Find where the given text appears and provide that cell's center as (x, y) coordinate. 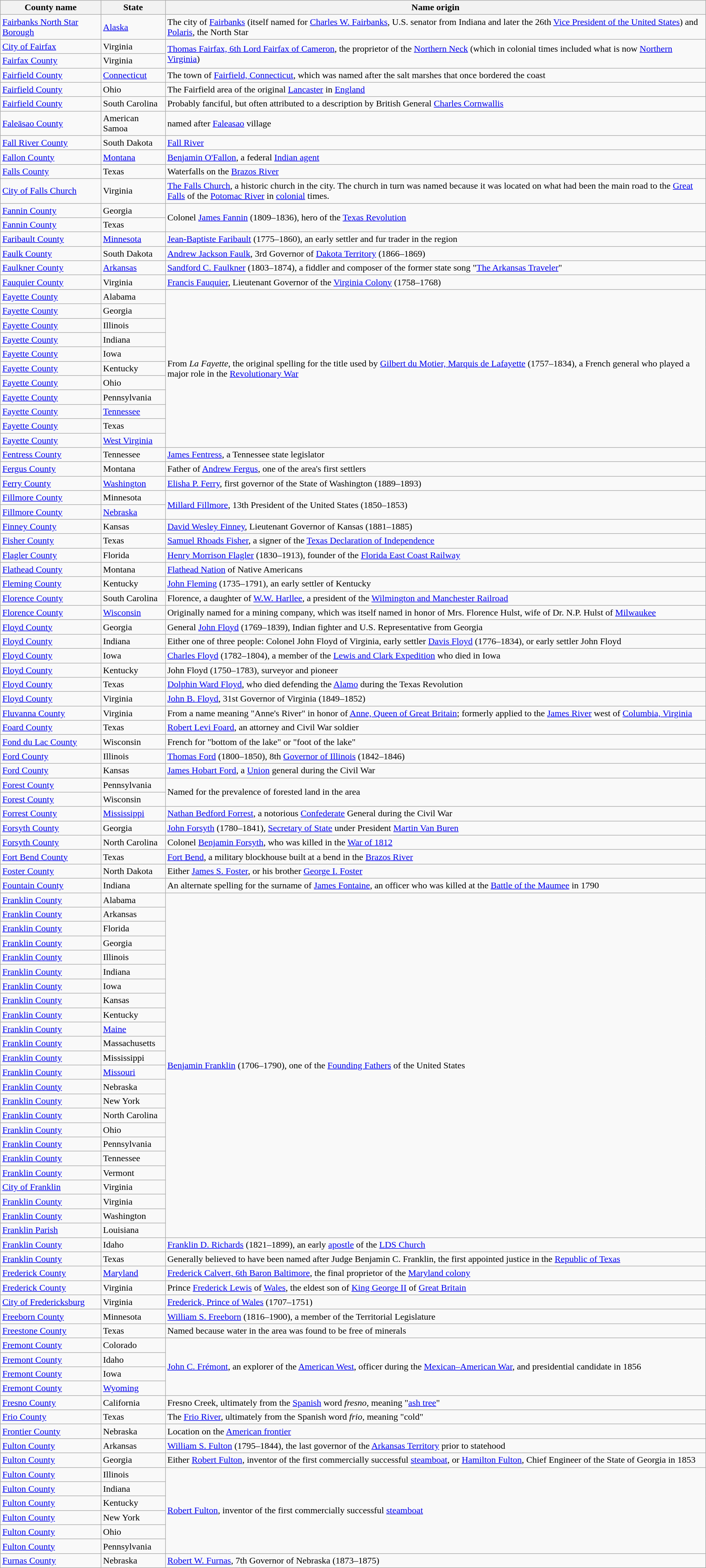
Maryland (133, 1273)
Fairfax County (51, 61)
Probably fanciful, but often attributed to a description by British General Charles Cornwallis (435, 104)
Dolphin Ward Floyd, who died defending the Alamo during the Texas Revolution (435, 685)
Frederick, Prince of Wales (1707–1751) (435, 1302)
Maine (133, 1029)
Connecticut (133, 75)
Either Robert Fulton, inventor of the first commercially successful steamboat, or Hamilton Fulton, Chief Engineer of the State of Georgia in 1853 (435, 1460)
Massachusetts (133, 1043)
Falls County (51, 171)
Named for the prevalence of forested land in the area (435, 792)
Robert W. Furnas, 7th Governor of Nebraska (1873–1875) (435, 1560)
Flagler County (51, 555)
Thomas Fairfax, 6th Lord Fairfax of Cameron, the proprietor of the Northern Neck (which in colonial times included what is now Northern Virginia) (435, 54)
Ferry County (51, 483)
Jean-Baptiste Faribault (1775–1860), an early settler and fur trader in the region (435, 239)
Frontier County (51, 1431)
City of Fairfax (51, 46)
Faulk County (51, 254)
Forrest County (51, 814)
The Frio River, ultimately from the Spanish word frio, meaning "cold" (435, 1417)
California (133, 1403)
John Fleming (1735–1791), an early settler of Kentucky (435, 584)
Fresno Creek, ultimately from the Spanish word fresno, meaning "ash tree" (435, 1403)
named after Faleasao village (435, 123)
Nathan Bedford Forrest, a notorious Confederate General during the Civil War (435, 814)
Fergus County (51, 469)
Fall River (435, 143)
General John Floyd (1769–1839), Indian fighter and U.S. Representative from Georgia (435, 627)
The town of Fairfield, Connecticut, which was named after the salt marshes that once bordered the coast (435, 75)
James Fentress, a Tennessee state legislator (435, 455)
Faribault County (51, 239)
Fresno County (51, 1403)
Faleāsao County (51, 123)
Either one of three people: Colonel John Floyd of Virginia, early settler Davis Floyd (1776–1834), or early settler John Floyd (435, 641)
American Samoa (133, 123)
Henry Morrison Flagler (1830–1913), founder of the Florida East Coast Railway (435, 555)
Fisher County (51, 541)
Colonel Benjamin Forsyth, who was killed in the War of 1812 (435, 842)
Fentress County (51, 455)
Frio County (51, 1417)
Fleming County (51, 584)
Benjamin O'Fallon, a federal Indian agent (435, 157)
John Forsyth (1780–1841), Secretary of State under President Martin Van Buren (435, 828)
David Wesley Finney, Lieutenant Governor of Kansas (1881–1885) (435, 526)
John B. Floyd, 31st Governor of Virginia (1849–1852) (435, 699)
Prince Frederick Lewis of Wales, the eldest son of King George II of Great Britain (435, 1288)
Fallon County (51, 157)
William S. Freeborn (1816–1900), a member of the Territorial Legislature (435, 1316)
Name origin (435, 8)
Fall River County (51, 143)
Vermont (133, 1173)
Francis Fauquier, Lieutenant Governor of the Virginia Colony (1758–1768) (435, 282)
Missouri (133, 1072)
Either James S. Foster, or his brother George I. Foster (435, 871)
James Hobart Ford, a Union general during the Civil War (435, 771)
Colorado (133, 1345)
North Dakota (133, 871)
Fairbanks North Star Borough (51, 27)
Frederick Calvert, 6th Baron Baltimore, the final proprietor of the Maryland colony (435, 1273)
Flathead County (51, 569)
Foard County (51, 728)
Charles Floyd (1782–1804), a member of the Lewis and Clark Expedition who died in Iowa (435, 656)
Flathead Nation of Native Americans (435, 569)
Robert Fulton, inventor of the first commercially successful steamboat (435, 1510)
Franklin Parish (51, 1230)
Fond du Lac County (51, 742)
Robert Levi Foard, an attorney and Civil War soldier (435, 728)
Waterfalls on the Brazos River (435, 171)
Colonel James Fannin (1809–1836), hero of the Texas Revolution (435, 217)
Fort Bend, a military blockhouse built at a bend in the Brazos River (435, 857)
From a name meaning "Anne's River" in honor of Anne, Queen of Great Britain; formerly applied to the James River west of Columbia, Virginia (435, 713)
City of Falls Church (51, 191)
Louisiana (133, 1230)
Sandford C. Faulkner (1803–1874), a fiddler and composer of the former state song "The Arkansas Traveler" (435, 268)
Thomas Ford (1800–1850), 8th Governor of Illinois (1842–1846) (435, 756)
Furnas County (51, 1560)
Named because water in the area was found to be free of minerals (435, 1331)
Faulkner County (51, 268)
Freeborn County (51, 1316)
Freestone County (51, 1331)
Fountain County (51, 885)
State (133, 8)
Samuel Rhoads Fisher, a signer of the Texas Declaration of Independence (435, 541)
Franklin D. Richards (1821–1899), an early apostle of the LDS Church (435, 1245)
Foster County (51, 871)
City of Franklin (51, 1187)
Benjamin Franklin (1706–1790), one of the Founding Fathers of the United States (435, 1065)
City of Fredericksburg (51, 1302)
Wyoming (133, 1388)
An alternate spelling for the surname of James Fontaine, an officer who was killed at the Battle of the Maumee in 1790 (435, 885)
Fauquier County (51, 282)
Originally named for a mining company, which was itself named in honor of Mrs. Florence Hulst, wife of Dr. N.P. Hulst of Milwaukee (435, 612)
French for "bottom of the lake" or "foot of the lake" (435, 742)
John C. Frémont, an explorer of the American West, officer during the Mexican–American War, and presidential candidate in 1856 (435, 1366)
County name (51, 8)
Father of Andrew Fergus, one of the area's first settlers (435, 469)
Generally believed to have been named after Judge Benjamin C. Franklin, the first appointed justice in the Republic of Texas (435, 1259)
West Virginia (133, 440)
John Floyd (1750–1783), surveyor and pioneer (435, 670)
William S. Fulton (1795–1844), the last governor of the Arkansas Territory prior to statehood (435, 1446)
Finney County (51, 526)
Fort Bend County (51, 857)
Fluvanna County (51, 713)
Location on the American frontier (435, 1431)
Andrew Jackson Faulk, 3rd Governor of Dakota Territory (1866–1869) (435, 254)
Alaska (133, 27)
Millard Fillmore, 13th President of the United States (1850–1853) (435, 505)
The Fairfield area of the original Lancaster in England (435, 89)
Elisha P. Ferry, first governor of the State of Washington (1889–1893) (435, 483)
Florence, a daughter of W.W. Harllee, a president of the Wilmington and Manchester Railroad (435, 598)
